Capture the cell that displays the provided text and extract its [X, Y] central coordinate. 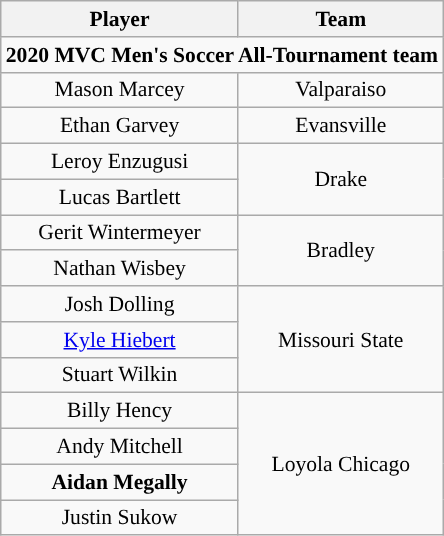
Missouri State [340, 340]
Valparaiso [340, 90]
Ethan Garvey [120, 126]
Stuart Wilkin [120, 375]
Justin Sukow [120, 518]
Evansville [340, 126]
2020 MVC Men's Soccer All-Tournament team [222, 55]
Loyola Chicago [340, 464]
Josh Dolling [120, 304]
Team [340, 19]
Kyle Hiebert [120, 340]
Drake [340, 180]
Nathan Wisbey [120, 269]
Mason Marcey [120, 90]
Andy Mitchell [120, 447]
Bradley [340, 250]
Player [120, 19]
Lucas Bartlett [120, 197]
Leroy Enzugusi [120, 162]
Billy Hency [120, 411]
Gerit Wintermeyer [120, 233]
Aidan Megally [120, 482]
